Output the (x, y) coordinate of the center of the cell containing the given text.  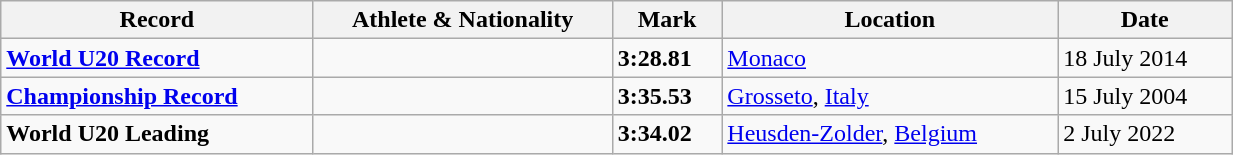
3:34.02 (667, 134)
World U20 Leading (157, 134)
World U20 Record (157, 58)
Athlete & Nationality (462, 20)
Mark (667, 20)
3:28.81 (667, 58)
2 July 2022 (1145, 134)
Location (890, 20)
18 July 2014 (1145, 58)
Grosseto, Italy (890, 96)
15 July 2004 (1145, 96)
Record (157, 20)
3:35.53 (667, 96)
Heusden-Zolder, Belgium (890, 134)
Championship Record (157, 96)
Monaco (890, 58)
Date (1145, 20)
